Scan for the cell matching the given text and deliver its [X, Y] coordinate at center. 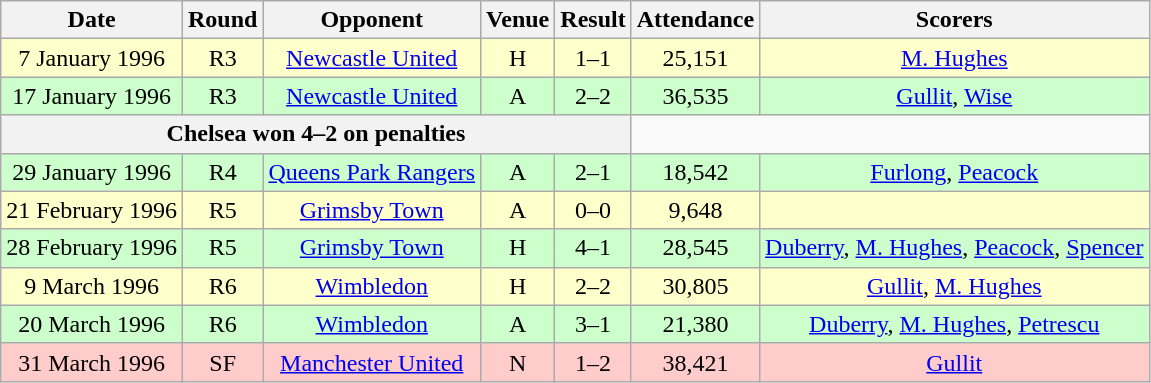
Opponent [372, 20]
1–2 [593, 362]
38,421 [695, 362]
9,648 [695, 210]
Queens Park Rangers [372, 172]
Round [222, 20]
31 March 1996 [92, 362]
2–1 [593, 172]
0–0 [593, 210]
M. Hughes [954, 58]
25,151 [695, 58]
17 January 1996 [92, 96]
18,542 [695, 172]
30,805 [695, 286]
R4 [222, 172]
1–1 [593, 58]
Gullit [954, 362]
9 March 1996 [92, 286]
Attendance [695, 20]
36,535 [695, 96]
21,380 [695, 324]
Date [92, 20]
21 February 1996 [92, 210]
SF [222, 362]
7 January 1996 [92, 58]
Gullit, M. Hughes [954, 286]
28,545 [695, 248]
Result [593, 20]
Venue [518, 20]
20 March 1996 [92, 324]
28 February 1996 [92, 248]
29 January 1996 [92, 172]
Manchester United [372, 362]
Scorers [954, 20]
Duberry, M. Hughes, Petrescu [954, 324]
3–1 [593, 324]
4–1 [593, 248]
N [518, 362]
Furlong, Peacock [954, 172]
Duberry, M. Hughes, Peacock, Spencer [954, 248]
Gullit, Wise [954, 96]
Chelsea won 4–2 on penalties [316, 134]
